Provide the (x, y) coordinate of the cell's center where the given text is located.  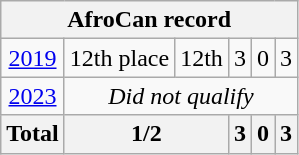
Did not qualify (180, 96)
AfroCan record (150, 20)
Total (33, 134)
12th place (119, 58)
1/2 (146, 134)
12th (202, 58)
2019 (33, 58)
2023 (33, 96)
